Scan for the cell matching the given text and deliver its [x, y] coordinate at center. 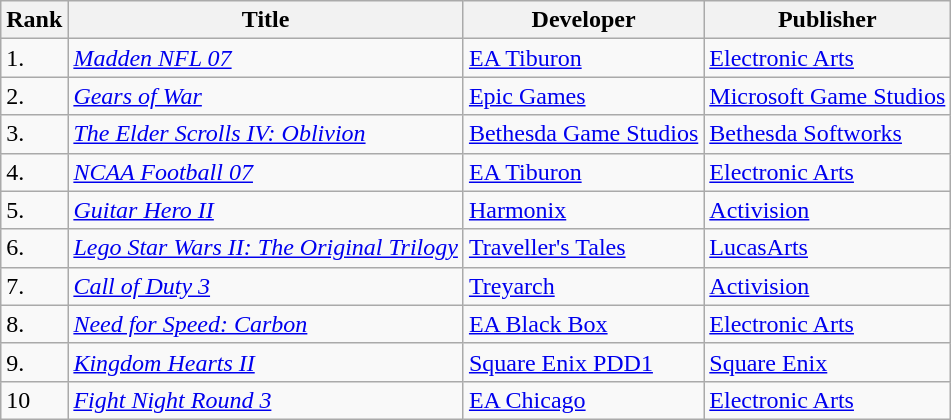
NCAA Football 07 [266, 172]
10 [34, 400]
4. [34, 172]
Guitar Hero II [266, 210]
Developer [583, 20]
Publisher [828, 20]
Gears of War [266, 96]
Lego Star Wars II: The Original Trilogy [266, 248]
8. [34, 324]
The Elder Scrolls IV: Oblivion [266, 134]
Microsoft Game Studios [828, 96]
Need for Speed: Carbon [266, 324]
2. [34, 96]
LucasArts [828, 248]
Fight Night Round 3 [266, 400]
Call of Duty 3 [266, 286]
6. [34, 248]
Title [266, 20]
Traveller's Tales [583, 248]
Harmonix [583, 210]
Rank [34, 20]
Square Enix PDD1 [583, 362]
1. [34, 58]
Square Enix [828, 362]
5. [34, 210]
7. [34, 286]
9. [34, 362]
Epic Games [583, 96]
Bethesda Softworks [828, 134]
Madden NFL 07 [266, 58]
EA Chicago [583, 400]
Bethesda Game Studios [583, 134]
Kingdom Hearts II [266, 362]
Treyarch [583, 286]
EA Black Box [583, 324]
3. [34, 134]
